Detect which cell encompasses the target text, then output its (X, Y) center coordinate. 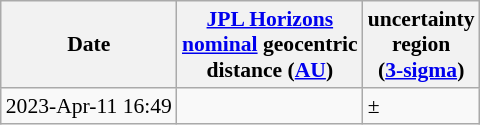
Date (89, 44)
uncertaintyregion(3-sigma) (422, 44)
± (422, 106)
JPL Horizonsnominal geocentricdistance (AU) (270, 44)
2023-Apr-11 16:49 (89, 106)
